Extract the [X, Y] coordinate from the center of the cell holding the provided text.  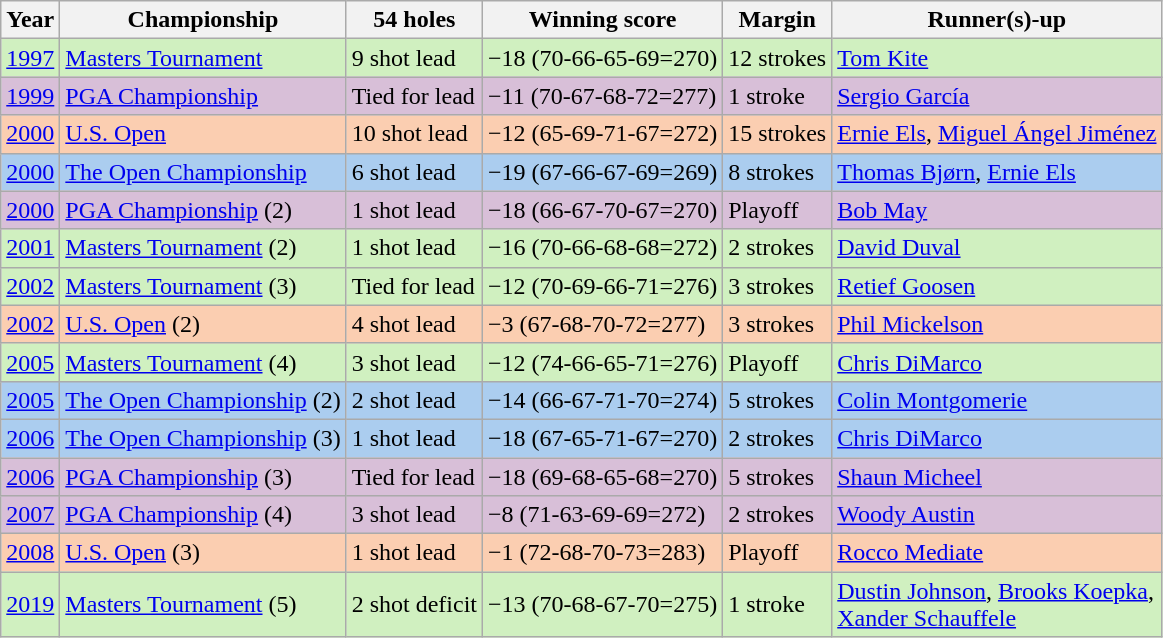
12 strokes [778, 58]
−19 (67-66-67-69=269) [603, 172]
Margin [778, 20]
4 shot lead [414, 324]
The Open Championship (3) [203, 438]
−8 (71-63-69-69=272) [603, 515]
Phil Mickelson [997, 324]
−1 (72-68-70-73=283) [603, 553]
PGA Championship (3) [203, 477]
−18 (67-65-71-67=270) [603, 438]
U.S. Open (2) [203, 324]
PGA Championship (2) [203, 210]
The Open Championship [203, 172]
54 holes [414, 20]
−16 (70-66-68-68=272) [603, 248]
−12 (65-69-71-67=272) [603, 134]
10 shot lead [414, 134]
1999 [30, 96]
U.S. Open [203, 134]
Year [30, 20]
−12 (70-69-66-71=276) [603, 286]
−18 (66-67-70-67=270) [603, 210]
Woody Austin [997, 515]
Sergio García [997, 96]
−14 (66-67-71-70=274) [603, 400]
Masters Tournament (2) [203, 248]
2019 [30, 604]
David Duval [997, 248]
−3 (67-68-70-72=277) [603, 324]
Colin Montgomerie [997, 400]
2 shot deficit [414, 604]
Bob May [997, 210]
Tom Kite [997, 58]
Shaun Micheel [997, 477]
−18 (69-68-65-68=270) [603, 477]
Masters Tournament (4) [203, 362]
2008 [30, 553]
Runner(s)-up [997, 20]
1997 [30, 58]
Ernie Els, Miguel Ángel Jiménez [997, 134]
PGA Championship [203, 96]
PGA Championship (4) [203, 515]
−12 (74-66-65-71=276) [603, 362]
Dustin Johnson, Brooks Koepka, Xander Schauffele [997, 604]
Rocco Mediate [997, 553]
2 shot lead [414, 400]
2001 [30, 248]
Championship [203, 20]
9 shot lead [414, 58]
Masters Tournament (5) [203, 604]
−11 (70-67-68-72=277) [603, 96]
Masters Tournament [203, 58]
−18 (70-66-65-69=270) [603, 58]
2007 [30, 515]
U.S. Open (3) [203, 553]
Winning score [603, 20]
The Open Championship (2) [203, 400]
Thomas Bjørn, Ernie Els [997, 172]
6 shot lead [414, 172]
15 strokes [778, 134]
−13 (70-68-67-70=275) [603, 604]
Retief Goosen [997, 286]
Masters Tournament (3) [203, 286]
8 strokes [778, 172]
